Capture the cell that displays the provided text and extract its [X, Y] central coordinate. 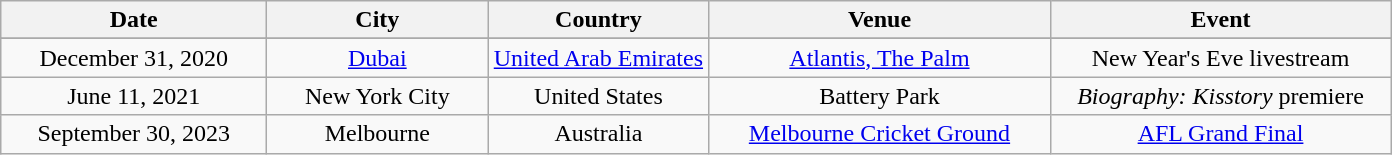
Melbourne Cricket Ground [880, 134]
City [378, 20]
Melbourne [378, 134]
September 30, 2023 [134, 134]
Venue [880, 20]
December 31, 2020 [134, 58]
AFL Grand Final [1220, 134]
Country [598, 20]
June 11, 2021 [134, 96]
Biography: Kisstory premiere [1220, 96]
Date [134, 20]
Event [1220, 20]
Dubai [378, 58]
New Year's Eve livestream [1220, 58]
United States [598, 96]
Battery Park [880, 96]
Atlantis, The Palm [880, 58]
New York City [378, 96]
United Arab Emirates [598, 58]
Australia [598, 134]
